Return the (x, y) coordinate for the center point of the cell that contains the specified text.  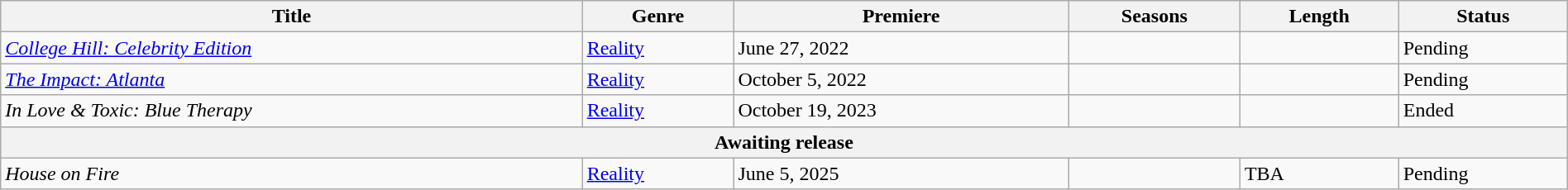
Seasons (1154, 17)
Ended (1483, 111)
Premiere (901, 17)
Title (291, 17)
TBA (1319, 173)
Genre (658, 17)
October 19, 2023 (901, 111)
October 5, 2022 (901, 79)
June 27, 2022 (901, 48)
In Love & Toxic: Blue Therapy (291, 111)
College Hill: Celebrity Edition (291, 48)
House on Fire (291, 173)
The Impact: Atlanta (291, 79)
June 5, 2025 (901, 173)
Length (1319, 17)
Status (1483, 17)
Awaiting release (784, 142)
